Determine the (x, y) coordinate at the center of the cell enclosing the given text.  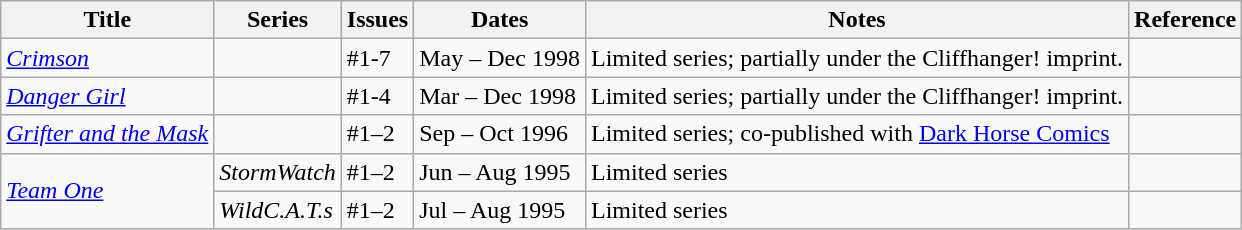
Issues (377, 20)
Team One (108, 191)
WildC.A.T.s (278, 210)
Sep – Oct 1996 (500, 134)
Reference (1186, 20)
Crimson (108, 58)
Dates (500, 20)
Danger Girl (108, 96)
Jul – Aug 1995 (500, 210)
StormWatch (278, 172)
Mar – Dec 1998 (500, 96)
Title (108, 20)
May – Dec 1998 (500, 58)
Notes (856, 20)
#1-4 (377, 96)
Grifter and the Mask (108, 134)
#1-7 (377, 58)
Limited series; co-published with Dark Horse Comics (856, 134)
Series (278, 20)
Jun – Aug 1995 (500, 172)
